Capture the cell that displays the provided text and extract its [X, Y] central coordinate. 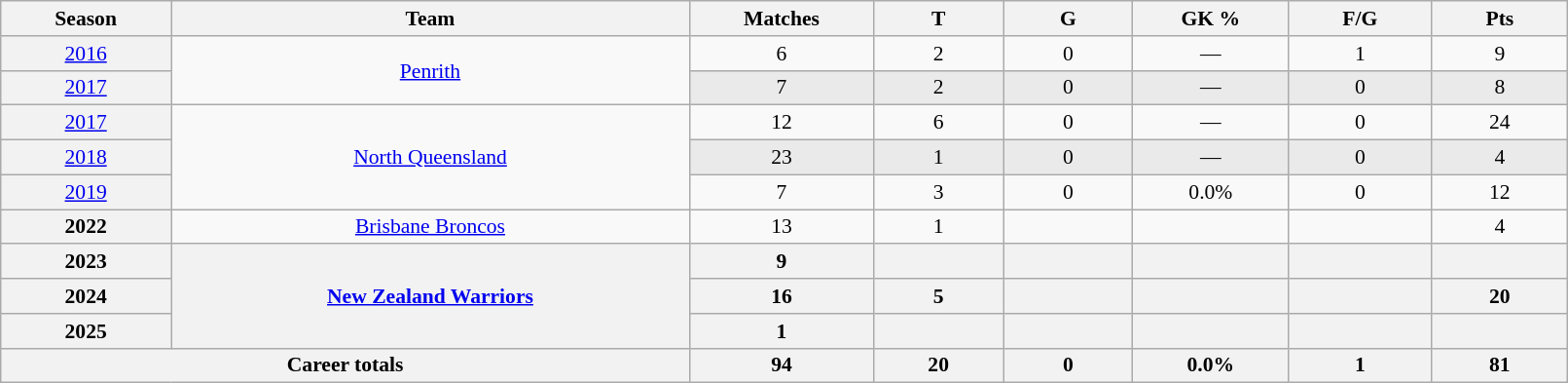
Matches [781, 19]
5 [938, 296]
F/G [1361, 19]
North Queensland [430, 158]
13 [781, 227]
Pts [1500, 19]
G [1069, 19]
81 [1500, 365]
2018 [86, 158]
Career totals [346, 365]
Team [430, 19]
Season [86, 19]
GK % [1211, 19]
New Zealand Warriors [430, 296]
3 [938, 192]
8 [1500, 88]
2022 [86, 227]
2025 [86, 331]
2023 [86, 262]
94 [781, 365]
2016 [86, 54]
23 [781, 158]
Penrith [430, 70]
2024 [86, 296]
16 [781, 296]
Brisbane Broncos [430, 227]
24 [1500, 123]
2019 [86, 192]
T [938, 19]
